Extract the [X, Y] coordinate from the center of the cell holding the provided text.  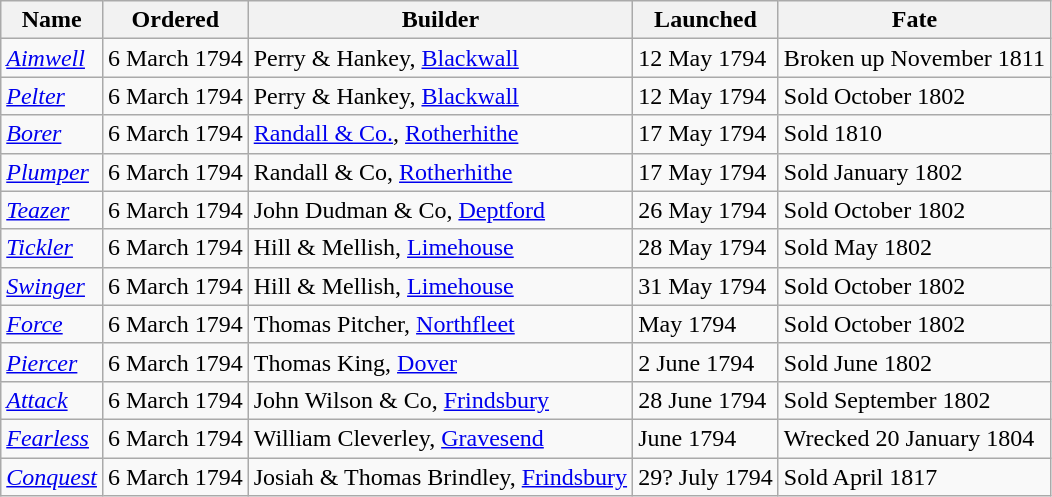
28 May 1794 [706, 248]
Force [52, 324]
Sold September 1802 [914, 400]
Swinger [52, 286]
Launched [706, 20]
Plumper [52, 172]
29? July 1794 [706, 477]
31 May 1794 [706, 286]
Thomas Pitcher, Northfleet [440, 324]
Sold April 1817 [914, 477]
Builder [440, 20]
Borer [52, 134]
Name [52, 20]
2 June 1794 [706, 362]
Piercer [52, 362]
William Cleverley, Gravesend [440, 438]
Fate [914, 20]
Randall & Co., Rotherhithe [440, 134]
Tickler [52, 248]
Pelter [52, 96]
Aimwell [52, 58]
Sold January 1802 [914, 172]
28 June 1794 [706, 400]
Wrecked 20 January 1804 [914, 438]
26 May 1794 [706, 210]
Teazer [52, 210]
Conquest [52, 477]
Sold 1810 [914, 134]
Sold June 1802 [914, 362]
Randall & Co, Rotherhithe [440, 172]
Sold May 1802 [914, 248]
Josiah & Thomas Brindley, Frindsbury [440, 477]
May 1794 [706, 324]
Broken up November 1811 [914, 58]
Fearless [52, 438]
Thomas King, Dover [440, 362]
Attack [52, 400]
June 1794 [706, 438]
Ordered [175, 20]
John Wilson & Co, Frindsbury [440, 400]
John Dudman & Co, Deptford [440, 210]
